From the cell containing the given text, extract its center point as [X, Y] coordinate. 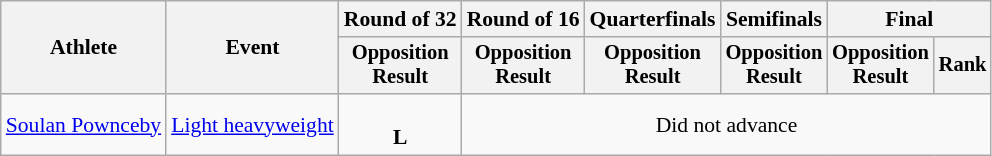
Quarterfinals [653, 19]
Athlete [84, 48]
Semifinals [774, 19]
Round of 32 [400, 19]
Round of 16 [524, 19]
Rank [963, 66]
Did not advance [727, 124]
Final [909, 19]
Event [252, 48]
Soulan Pownceby [84, 124]
Light heavyweight [252, 124]
L [400, 124]
